For the text-containing cell, return its midpoint in [X, Y] coordinate format. 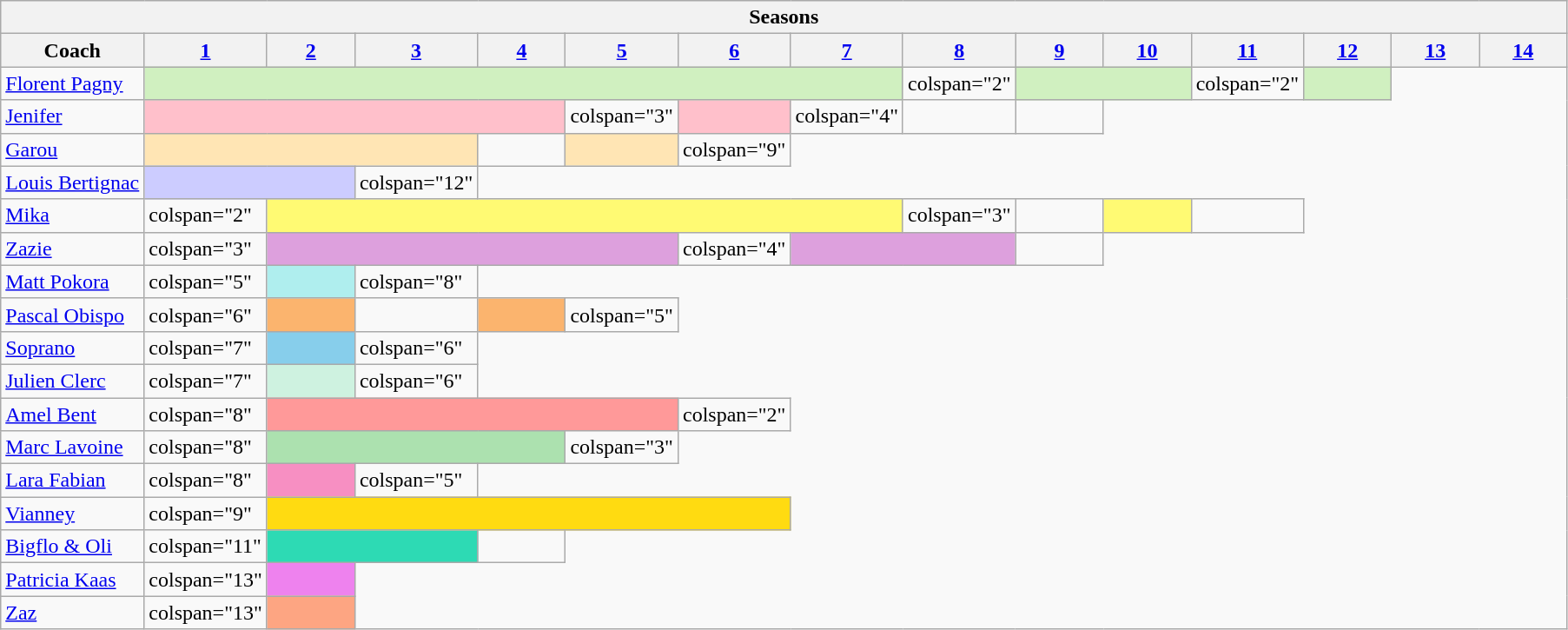
Lara Fabian [73, 481]
1 [206, 50]
4 [521, 50]
colspan="12" [416, 182]
3 [416, 50]
Marc Lavoine [73, 448]
11 [1247, 50]
5 [622, 50]
Garou [73, 149]
Pascal Obispo [73, 315]
Amel Bent [73, 414]
colspan="11" [206, 547]
Coach [73, 50]
2 [311, 50]
Matt Pokora [73, 282]
Zazie [73, 249]
Bigflo & Oli [73, 547]
Florent Pagny [73, 83]
10 [1147, 50]
12 [1348, 50]
Jenifer [73, 116]
Julien Clerc [73, 381]
Zaz [73, 613]
Mika [73, 216]
Soprano [73, 348]
Louis Bertignac [73, 182]
6 [734, 50]
Vianney [73, 514]
9 [1060, 50]
7 [847, 50]
Patricia Kaas [73, 580]
Seasons [784, 17]
8 [959, 50]
13 [1435, 50]
14 [1524, 50]
